Detect which cell encompasses the target text, then output its (X, Y) center coordinate. 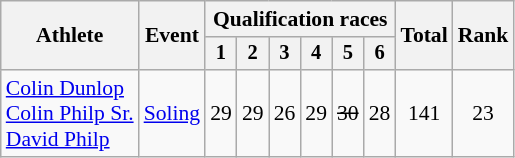
3 (285, 54)
26 (285, 114)
6 (380, 54)
Colin DunlopColin Philp Sr.David Philp (70, 114)
30 (348, 114)
Rank (484, 36)
2 (253, 54)
141 (424, 114)
5 (348, 54)
Event (172, 36)
Athlete (70, 36)
1 (221, 54)
4 (316, 54)
23 (484, 114)
28 (380, 114)
Qualification races (300, 19)
Soling (172, 114)
Total (424, 36)
